Pinpoint the cell where the given text exists, returning its [x, y] midpoint coordinate. 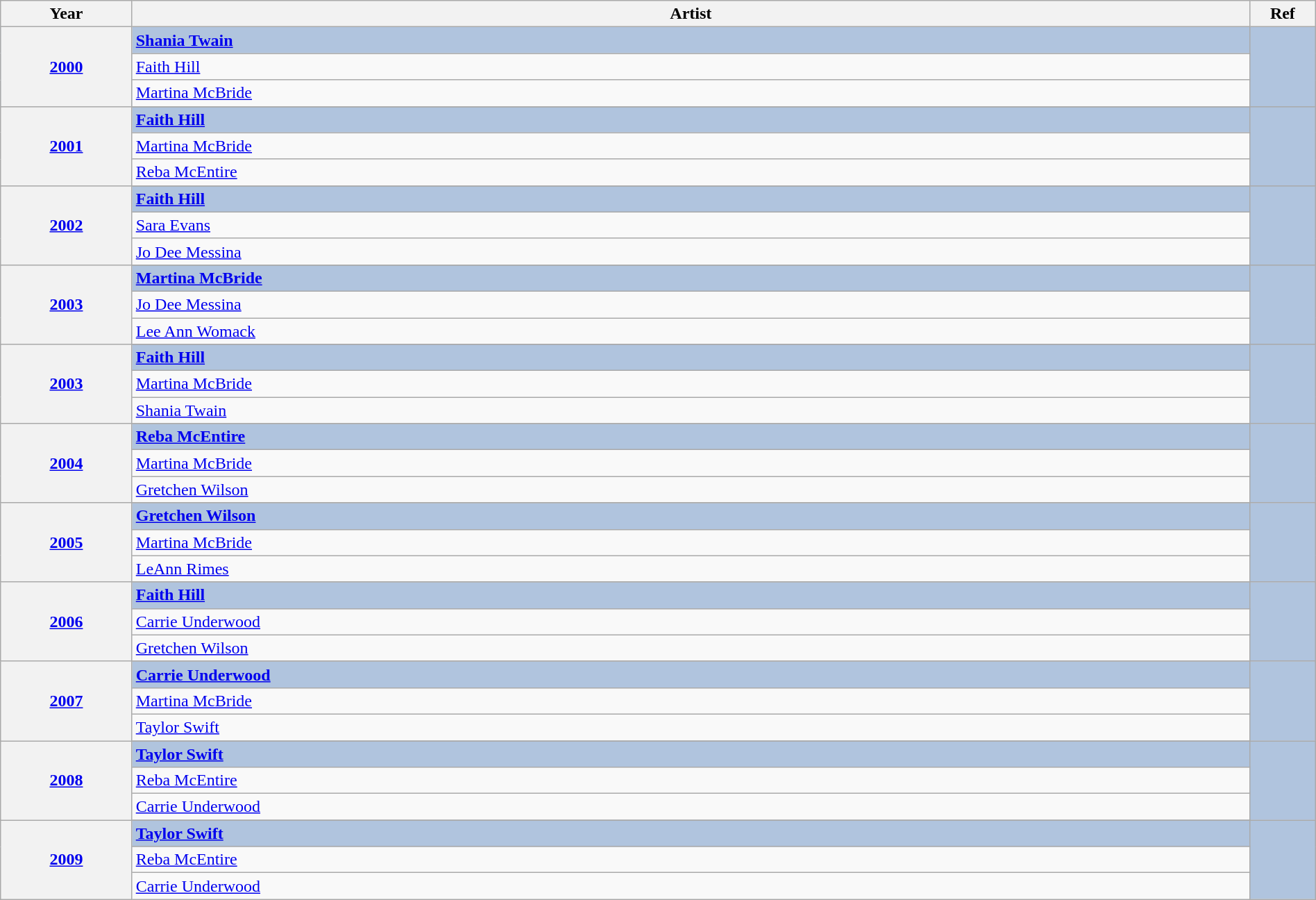
2004 [67, 463]
LeAnn Rimes [691, 569]
2007 [67, 701]
2009 [67, 860]
Ref [1283, 14]
Year [67, 14]
2005 [67, 542]
2001 [67, 146]
Artist [691, 14]
2008 [67, 780]
2002 [67, 225]
2006 [67, 622]
2000 [67, 67]
Sara Evans [691, 225]
Lee Ann Womack [691, 331]
